Detect which cell encompasses the target text, then output its (x, y) center coordinate. 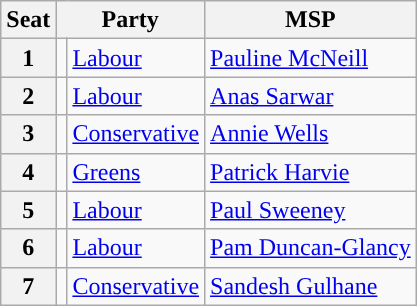
MSP (311, 20)
Seat (28, 20)
Annie Wells (311, 134)
Pauline McNeill (311, 58)
Party (130, 20)
Paul Sweeney (311, 210)
Patrick Harvie (311, 172)
6 (28, 248)
5 (28, 210)
Pam Duncan-Glancy (311, 248)
7 (28, 286)
4 (28, 172)
3 (28, 134)
2 (28, 96)
Sandesh Gulhane (311, 286)
Greens (136, 172)
1 (28, 58)
Anas Sarwar (311, 96)
